Return (X, Y) of the center of cell containing provided text 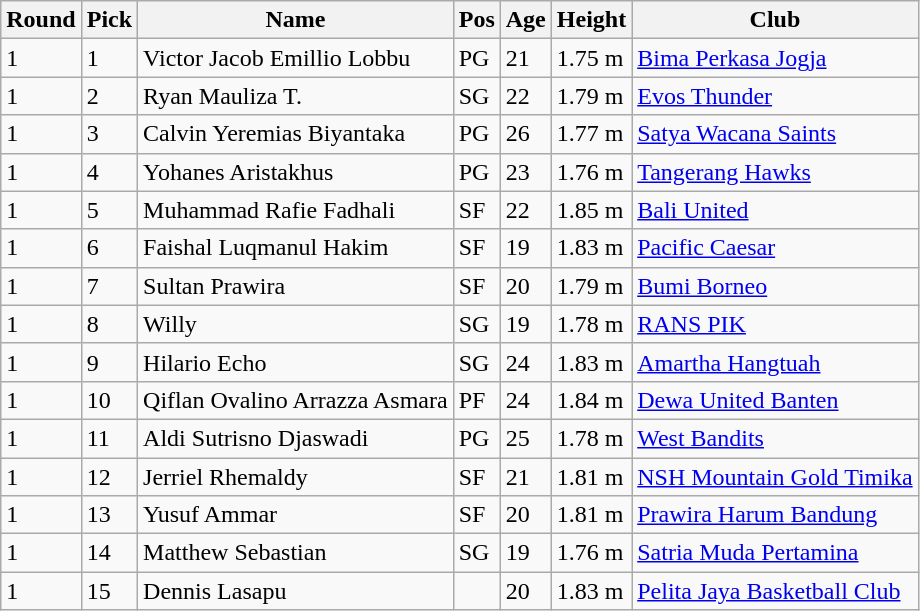
Age (526, 20)
14 (109, 553)
1.85 m (591, 210)
Bali United (775, 210)
Prawira Harum Bandung (775, 515)
Satya Wacana Saints (775, 134)
Evos Thunder (775, 96)
Jerriel Rhemaldy (296, 477)
Sultan Prawira (296, 286)
Pick (109, 20)
Ryan Mauliza T. (296, 96)
Bima Perkasa Jogja (775, 58)
4 (109, 172)
15 (109, 591)
RANS PIK (775, 324)
13 (109, 515)
Calvin Yeremias Biyantaka (296, 134)
5 (109, 210)
Muhammad Rafie Fadhali (296, 210)
12 (109, 477)
8 (109, 324)
NSH Mountain Gold Timika (775, 477)
Satria Muda Pertamina (775, 553)
Hilario Echo (296, 362)
25 (526, 438)
Pacific Caesar (775, 248)
Victor Jacob Emillio Lobbu (296, 58)
Name (296, 20)
2 (109, 96)
Matthew Sebastian (296, 553)
Willy (296, 324)
3 (109, 134)
Pos (476, 20)
Pelita Jaya Basketball Club (775, 591)
Dewa United Banten (775, 400)
Amartha Hangtuah (775, 362)
Round (41, 20)
26 (526, 134)
Yusuf Ammar (296, 515)
West Bandits (775, 438)
Tangerang Hawks (775, 172)
7 (109, 286)
Aldi Sutrisno Djaswadi (296, 438)
Club (775, 20)
Faishal Luqmanul Hakim (296, 248)
1.77 m (591, 134)
11 (109, 438)
1.75 m (591, 58)
Height (591, 20)
Bumi Borneo (775, 286)
PF (476, 400)
Yohanes Aristakhus (296, 172)
Qiflan Ovalino Arrazza Asmara (296, 400)
9 (109, 362)
1.84 m (591, 400)
6 (109, 248)
Dennis Lasapu (296, 591)
23 (526, 172)
10 (109, 400)
